Scan for the cell matching the given text and deliver its [x, y] coordinate at center. 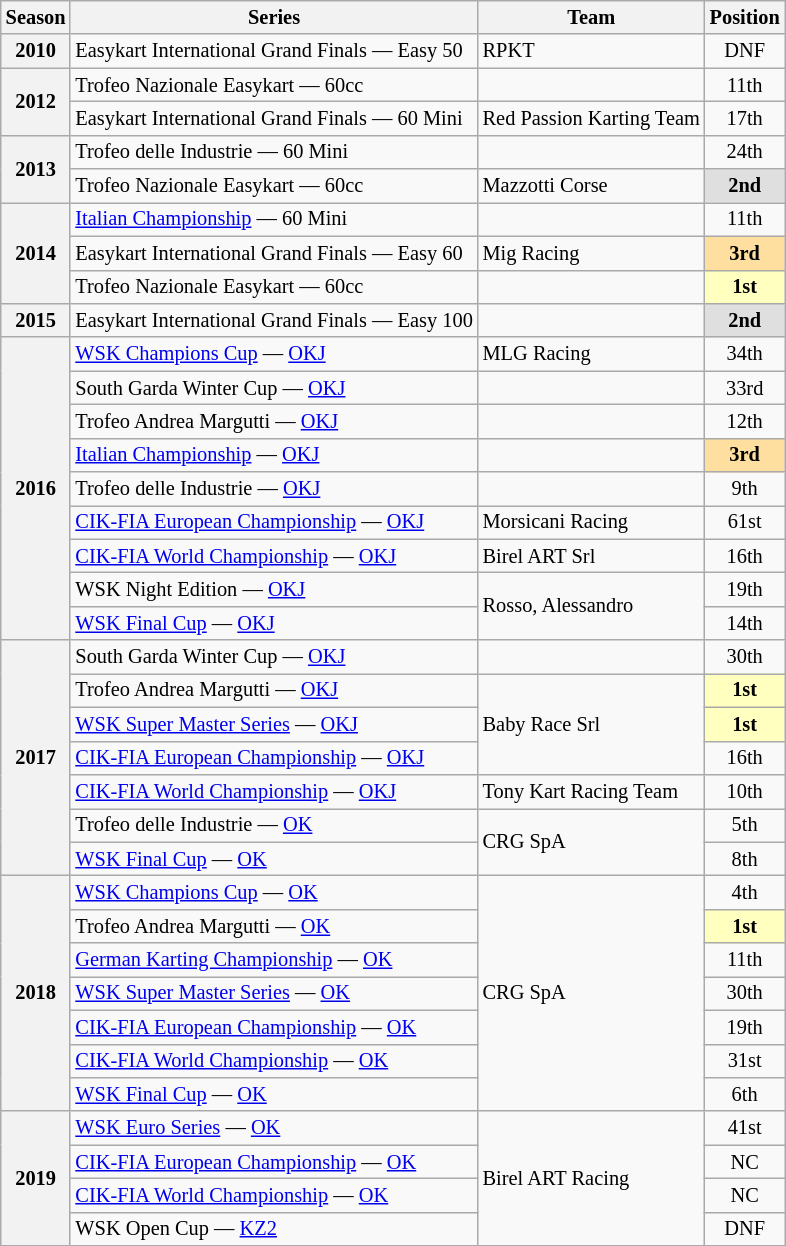
61st [745, 522]
Morsicani Racing [592, 522]
14th [745, 623]
2014 [36, 252]
2016 [36, 488]
2017 [36, 758]
2015 [36, 320]
WSK Champions Cup — OK [274, 892]
Italian Championship — 60 Mini [274, 219]
33rd [745, 388]
2012 [36, 102]
WSK Champions Cup — OKJ [274, 354]
Easykart International Grand Finals — 60 Mini [274, 118]
Birel ART Srl [592, 556]
WSK Euro Series — OK [274, 1128]
6th [745, 1094]
Season [36, 17]
Easykart International Grand Finals — Easy 50 [274, 51]
10th [745, 791]
Series [274, 17]
Trofeo delle Industrie — 60 Mini [274, 152]
2019 [36, 1178]
2018 [36, 993]
Baby Race Srl [592, 724]
Trofeo delle Industrie — OK [274, 825]
Trofeo Andrea Margutti — OK [274, 926]
24th [745, 152]
2010 [36, 51]
Italian Championship — OKJ [274, 455]
17th [745, 118]
Easykart International Grand Finals — Easy 100 [274, 320]
Mig Racing [592, 253]
WSK Super Master Series — OKJ [274, 724]
Team [592, 17]
Tony Kart Racing Team [592, 791]
Easykart International Grand Finals — Easy 60 [274, 253]
Red Passion Karting Team [592, 118]
Position [745, 17]
WSK Final Cup — OKJ [274, 623]
34th [745, 354]
31st [745, 1061]
2013 [36, 168]
WSK Open Cup — KZ2 [274, 1229]
12th [745, 421]
4th [745, 892]
MLG Racing [592, 354]
WSK Super Master Series — OK [274, 993]
Birel ART Racing [592, 1178]
9th [745, 489]
RPKT [592, 51]
41st [745, 1128]
Trofeo delle Industrie — OKJ [274, 489]
5th [745, 825]
WSK Night Edition — OKJ [274, 589]
German Karting Championship — OK [274, 960]
8th [745, 859]
Rosso, Alessandro [592, 606]
Mazzotti Corse [592, 186]
